Identify which cell holds the provided text, then report its [X, Y] central coordinate. 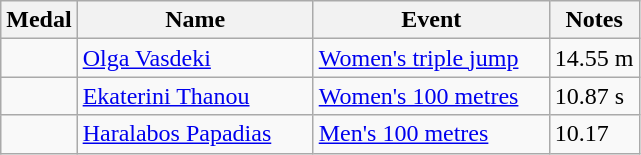
10.87 s [594, 96]
Men's 100 metres [431, 134]
Women's triple jump [431, 58]
Haralabos Papadias [195, 134]
Medal [39, 20]
Olga Vasdeki [195, 58]
10.17 [594, 134]
Ekaterini Thanou [195, 96]
Event [431, 20]
14.55 m [594, 58]
Women's 100 metres [431, 96]
Notes [594, 20]
Name [195, 20]
